Identify which cell holds the provided text, then report its [X, Y] central coordinate. 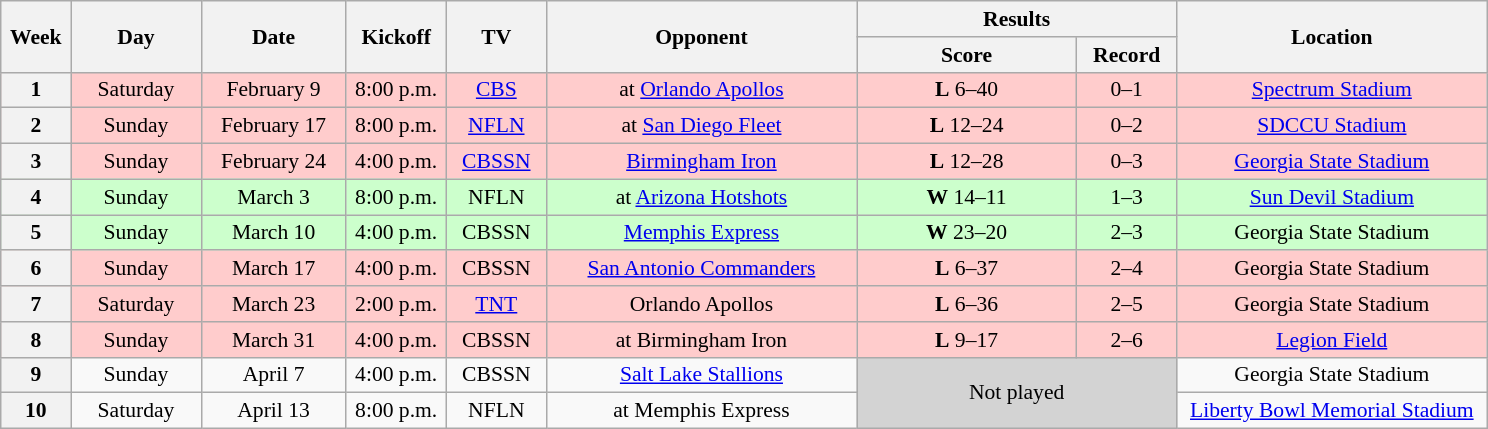
Liberty Bowl Memorial Stadium [1332, 411]
10 [36, 411]
March 23 [274, 304]
Opponent [701, 36]
2–3 [1127, 233]
Record [1127, 55]
Birmingham Iron [701, 162]
L 12–28 [966, 162]
0–1 [1127, 90]
7 [36, 304]
0–3 [1127, 162]
Results [1016, 19]
March 31 [274, 340]
2:00 p.m. [396, 304]
L 9–17 [966, 340]
Orlando Apollos [701, 304]
Day [136, 36]
at San Diego Fleet [701, 126]
W 14–11 [966, 197]
San Antonio Commanders [701, 269]
March 3 [274, 197]
at Orlando Apollos [701, 90]
Sun Devil Stadium [1332, 197]
4 [36, 197]
March 17 [274, 269]
Legion Field [1332, 340]
Memphis Express [701, 233]
February 17 [274, 126]
TNT [496, 304]
Week [36, 36]
at Arizona Hotshots [701, 197]
L 6–37 [966, 269]
3 [36, 162]
5 [36, 233]
Score [966, 55]
Salt Lake Stallions [701, 375]
CBS [496, 90]
8 [36, 340]
2 [36, 126]
1 [36, 90]
February 9 [274, 90]
0–2 [1127, 126]
L 12–24 [966, 126]
Spectrum Stadium [1332, 90]
Not played [1016, 392]
1–3 [1127, 197]
L 6–36 [966, 304]
2–6 [1127, 340]
2–5 [1127, 304]
at Memphis Express [701, 411]
2–4 [1127, 269]
April 13 [274, 411]
9 [36, 375]
Location [1332, 36]
April 7 [274, 375]
W 23–20 [966, 233]
February 24 [274, 162]
March 10 [274, 233]
TV [496, 36]
6 [36, 269]
Date [274, 36]
L 6–40 [966, 90]
SDCCU Stadium [1332, 126]
at Birmingham Iron [701, 340]
Kickoff [396, 36]
